Detect which cell encompasses the target text, then output its [x, y] center coordinate. 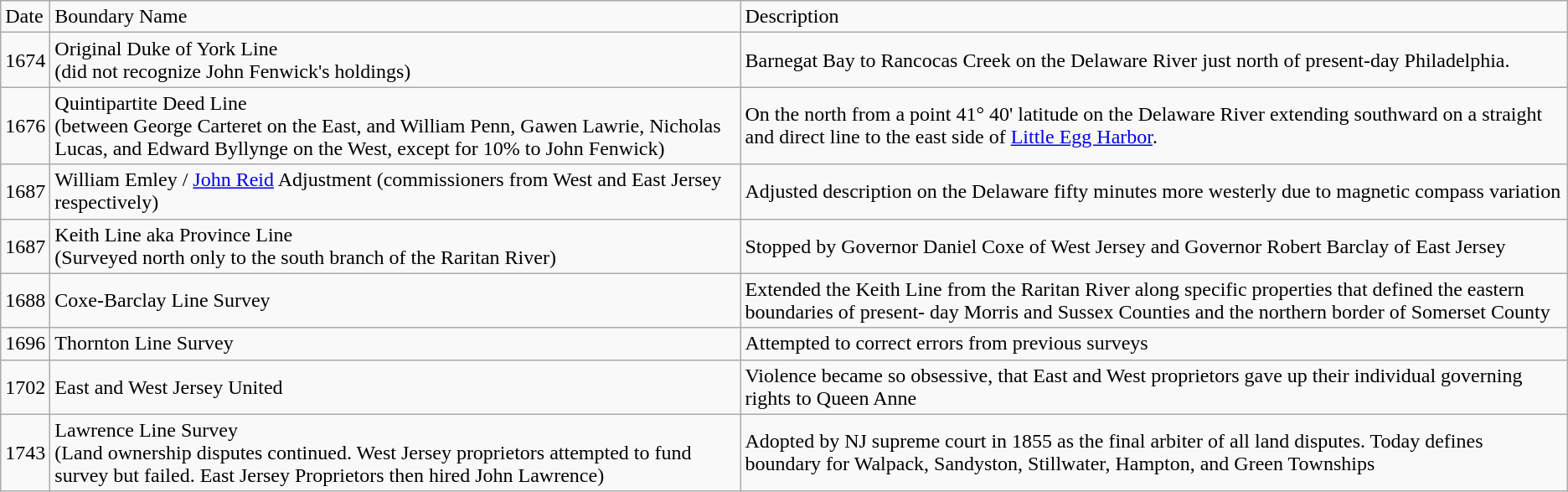
Original Duke of York Line(did not recognize John Fenwick's holdings) [395, 60]
1696 [25, 344]
East and West Jersey United [395, 387]
William Emley / John Reid Adjustment (commissioners from West and East Jersey respectively) [395, 191]
Attempted to correct errors from previous surveys [1154, 344]
Date [25, 17]
1743 [25, 453]
Keith Line aka Province Line(Surveyed north only to the south branch of the Raritan River) [395, 246]
Description [1154, 17]
Thornton Line Survey [395, 344]
Stopped by Governor Daniel Coxe of West Jersey and Governor Robert Barclay of East Jersey [1154, 246]
1702 [25, 387]
1676 [25, 126]
Violence became so obsessive, that East and West proprietors gave up their individual governing rights to Queen Anne [1154, 387]
Coxe-Barclay Line Survey [395, 300]
Adjusted description on the Delaware fifty minutes more westerly due to magnetic compass variation [1154, 191]
Barnegat Bay to Rancocas Creek on the Delaware River just north of present-day Philadelphia. [1154, 60]
Boundary Name [395, 17]
1688 [25, 300]
1674 [25, 60]
